Locate the cell with the specified text and output its [x, y] center coordinate. 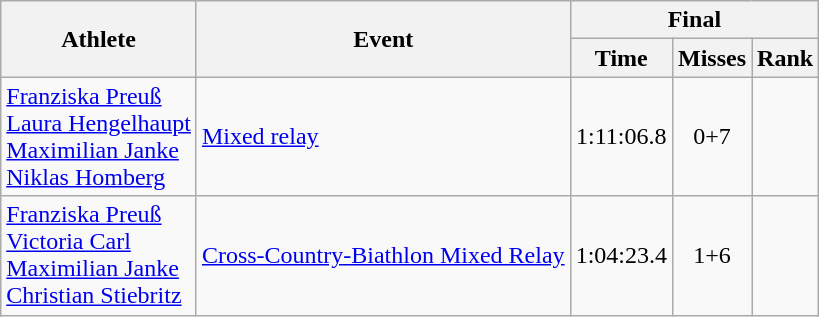
Athlete [99, 39]
1:04:23.4 [621, 256]
Mixed relay [383, 136]
Event [383, 39]
Final [694, 20]
Franziska PreußLaura HengelhauptMaximilian JankeNiklas Homberg [99, 136]
1:11:06.8 [621, 136]
0+7 [712, 136]
Time [621, 58]
Franziska PreußVictoria CarlMaximilian JankeChristian Stiebritz [99, 256]
1+6 [712, 256]
Misses [712, 58]
Rank [786, 58]
Cross-Country-Biathlon Mixed Relay [383, 256]
